Extract the (X, Y) coordinate from the center of the cell holding the provided text.  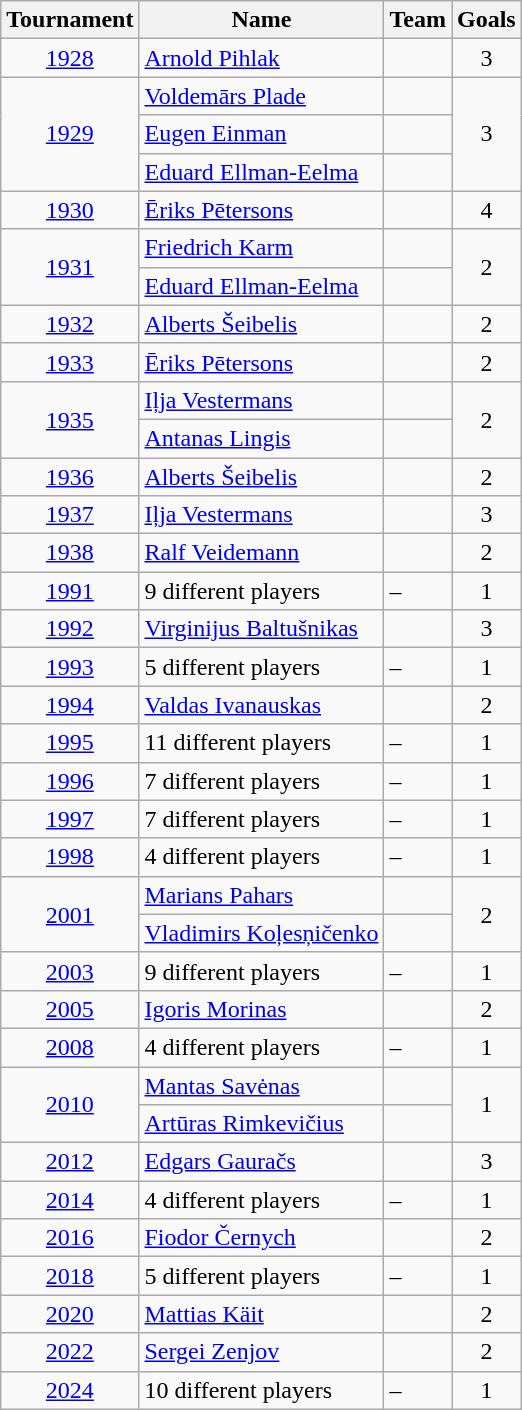
Team (418, 20)
Ralf Veidemann (262, 553)
2020 (70, 1314)
Mattias Käit (262, 1314)
Valdas Ivanauskas (262, 705)
Edgars Gauračs (262, 1162)
1994 (70, 705)
Fiodor Černych (262, 1238)
1930 (70, 210)
11 different players (262, 743)
1938 (70, 553)
Eugen Einman (262, 134)
Voldemārs Plade (262, 96)
Antanas Lingis (262, 438)
4 (487, 210)
2022 (70, 1352)
Arnold Pihlak (262, 58)
Friedrich Karm (262, 248)
1991 (70, 591)
2014 (70, 1200)
2018 (70, 1276)
2010 (70, 1104)
1993 (70, 667)
1928 (70, 58)
Artūras Rimkevičius (262, 1124)
Igoris Morinas (262, 1009)
1935 (70, 419)
2001 (70, 914)
1995 (70, 743)
1931 (70, 267)
Sergei Zenjov (262, 1352)
Name (262, 20)
10 different players (262, 1390)
Goals (487, 20)
2012 (70, 1162)
1997 (70, 819)
1932 (70, 324)
Marians Pahars (262, 895)
Vladimirs Koļesņičenko (262, 933)
2024 (70, 1390)
1936 (70, 477)
2016 (70, 1238)
1998 (70, 857)
1933 (70, 362)
Mantas Savėnas (262, 1085)
2008 (70, 1047)
1996 (70, 781)
1937 (70, 515)
Tournament (70, 20)
1992 (70, 629)
2003 (70, 971)
1929 (70, 134)
2005 (70, 1009)
Virginijus Baltušnikas (262, 629)
